For the text-containing cell, return its midpoint in (x, y) coordinate format. 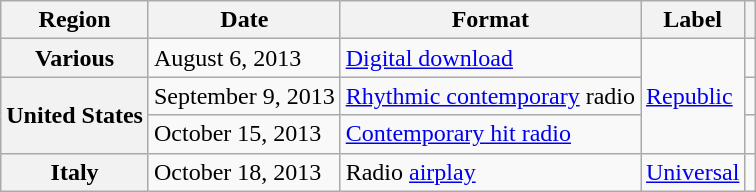
Date (244, 20)
Rhythmic contemporary radio (490, 96)
September 9, 2013 (244, 96)
October 15, 2013 (244, 134)
Contemporary hit radio (490, 134)
Radio airplay (490, 172)
October 18, 2013 (244, 172)
United States (75, 115)
Universal (692, 172)
Various (75, 58)
Italy (75, 172)
Region (75, 20)
Label (692, 20)
Republic (692, 96)
Digital download (490, 58)
August 6, 2013 (244, 58)
Format (490, 20)
